Provide the [x, y] coordinate of the cell's center where the given text is located.  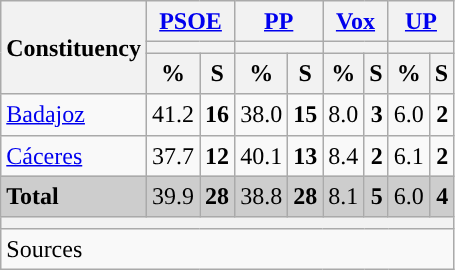
38.0 [262, 114]
6.1 [408, 156]
Vox [356, 22]
5 [376, 196]
Constituency [74, 48]
8.0 [344, 114]
Sources [228, 248]
37.7 [172, 156]
4 [441, 196]
13 [306, 156]
Cáceres [74, 156]
PP [279, 22]
PSOE [190, 22]
40.1 [262, 156]
UP [420, 22]
3 [376, 114]
8.1 [344, 196]
39.9 [172, 196]
Badajoz [74, 114]
Total [74, 196]
16 [218, 114]
8.4 [344, 156]
15 [306, 114]
12 [218, 156]
41.2 [172, 114]
38.8 [262, 196]
